Output the (X, Y) coordinate of the center of the cell containing the given text.  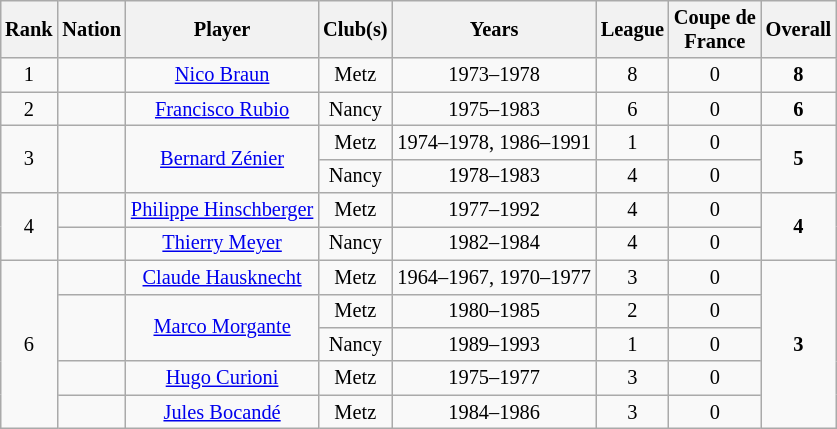
Nico Braun (222, 75)
1977–1992 (494, 210)
Thierry Meyer (222, 243)
Jules Bocandé (222, 412)
Club(s) (355, 29)
Philippe Hinschberger (222, 210)
5 (798, 158)
Overall (798, 29)
1973–1978 (494, 75)
1964–1967, 1970–1977 (494, 277)
1982–1984 (494, 243)
Marco Morgante (222, 328)
Years (494, 29)
1980–1985 (494, 311)
Rank (28, 29)
1984–1986 (494, 412)
Bernard Zénier (222, 158)
Coupe deFrance (715, 29)
1975–1983 (494, 109)
1978–1983 (494, 176)
Nation (92, 29)
Francisco Rubio (222, 109)
Claude Hausknecht (222, 277)
Hugo Curioni (222, 378)
League (632, 29)
1975–1977 (494, 378)
Player (222, 29)
1989–1993 (494, 344)
1974–1978, 1986–1991 (494, 142)
